Provide the (X, Y) coordinate of the cell's center where the given text is located.  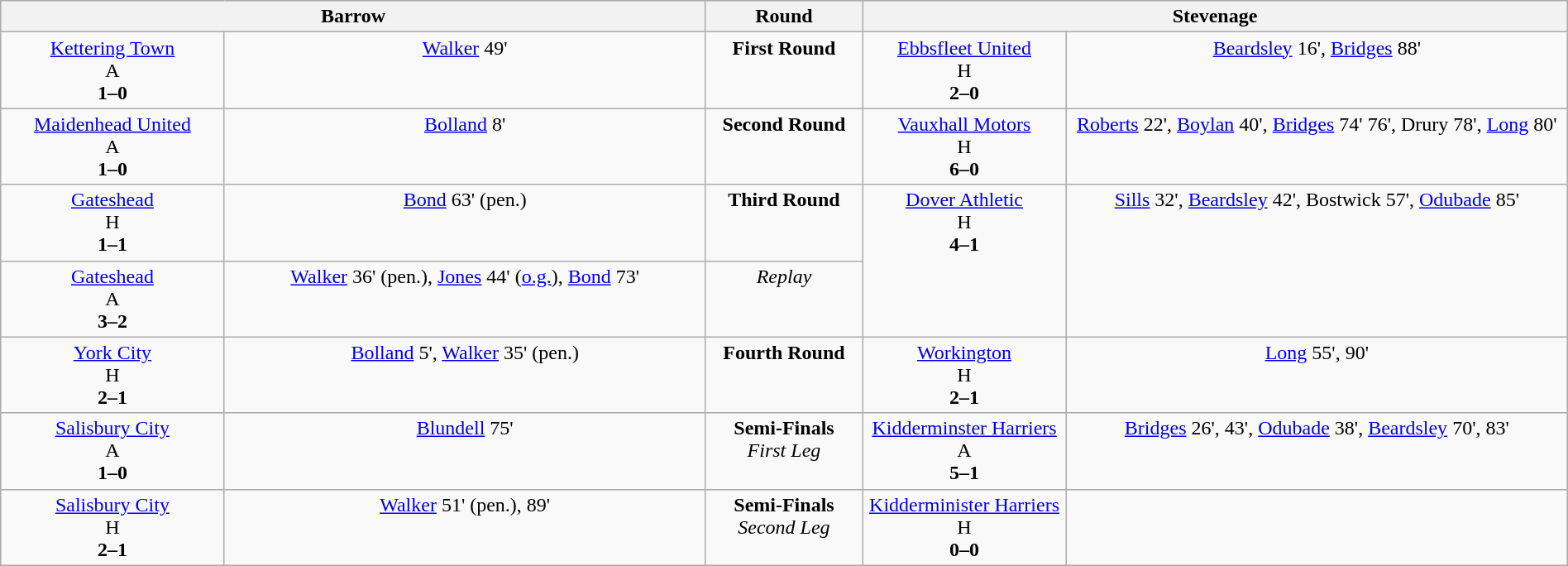
Beardsley 16', Bridges 88' (1317, 70)
Walker 49' (465, 70)
Third Round (784, 223)
Blundell 75' (465, 451)
Salisbury CityH2–1 (112, 527)
Bolland 5', Walker 35' (pen.) (465, 375)
Replay (784, 299)
Fourth Round (784, 375)
Dover Athletic H4–1 (964, 261)
Sills 32', Beardsley 42', Bostwick 57', Odubade 85' (1317, 261)
Bolland 8' (465, 146)
Kettering TownA1–0 (112, 70)
Stevenage (1216, 17)
Kidderminister HarriersH0–0 (964, 527)
York CityH2–1 (112, 375)
Semi-FinalsSecond Leg (784, 527)
Bond 63' (pen.) (465, 223)
Roberts 22', Boylan 40', Bridges 74' 76', Drury 78', Long 80' (1317, 146)
First Round (784, 70)
Kidderminster HarriersA5–1 (964, 451)
Second Round (784, 146)
GatesheadH1–1 (112, 223)
Barrow (353, 17)
GatesheadA3–2 (112, 299)
Long 55', 90' (1317, 375)
Round (784, 17)
Walker 36' (pen.), Jones 44' (o.g.), Bond 73' (465, 299)
Ebbsfleet UnitedH2–0 (964, 70)
WorkingtonH2–1 (964, 375)
Bridges 26', 43', Odubade 38', Beardsley 70', 83' (1317, 451)
Walker 51' (pen.), 89' (465, 527)
Semi-FinalsFirst Leg (784, 451)
Salisbury CityA1–0 (112, 451)
Vauxhall MotorsH6–0 (964, 146)
Maidenhead UnitedA1–0 (112, 146)
